Return the [x, y] coordinate for the center point of the cell that contains the specified text.  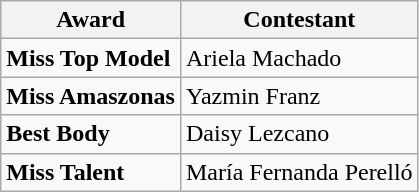
Best Body [91, 134]
María Fernanda Perelló [299, 172]
Ariela Machado [299, 58]
Contestant [299, 20]
Miss Top Model [91, 58]
Yazmin Franz [299, 96]
Miss Talent [91, 172]
Miss Amaszonas [91, 96]
Daisy Lezcano [299, 134]
Award [91, 20]
